Locate the cell with the specified text and output its (X, Y) center coordinate. 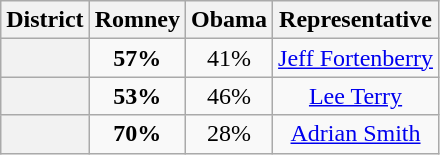
Obama (230, 20)
Lee Terry (356, 96)
Adrian Smith (356, 134)
46% (230, 96)
57% (137, 58)
District (45, 20)
41% (230, 58)
Romney (137, 20)
Representative (356, 20)
70% (137, 134)
Jeff Fortenberry (356, 58)
28% (230, 134)
53% (137, 96)
